Extract the [x, y] coordinate from the center of the cell holding the provided text.  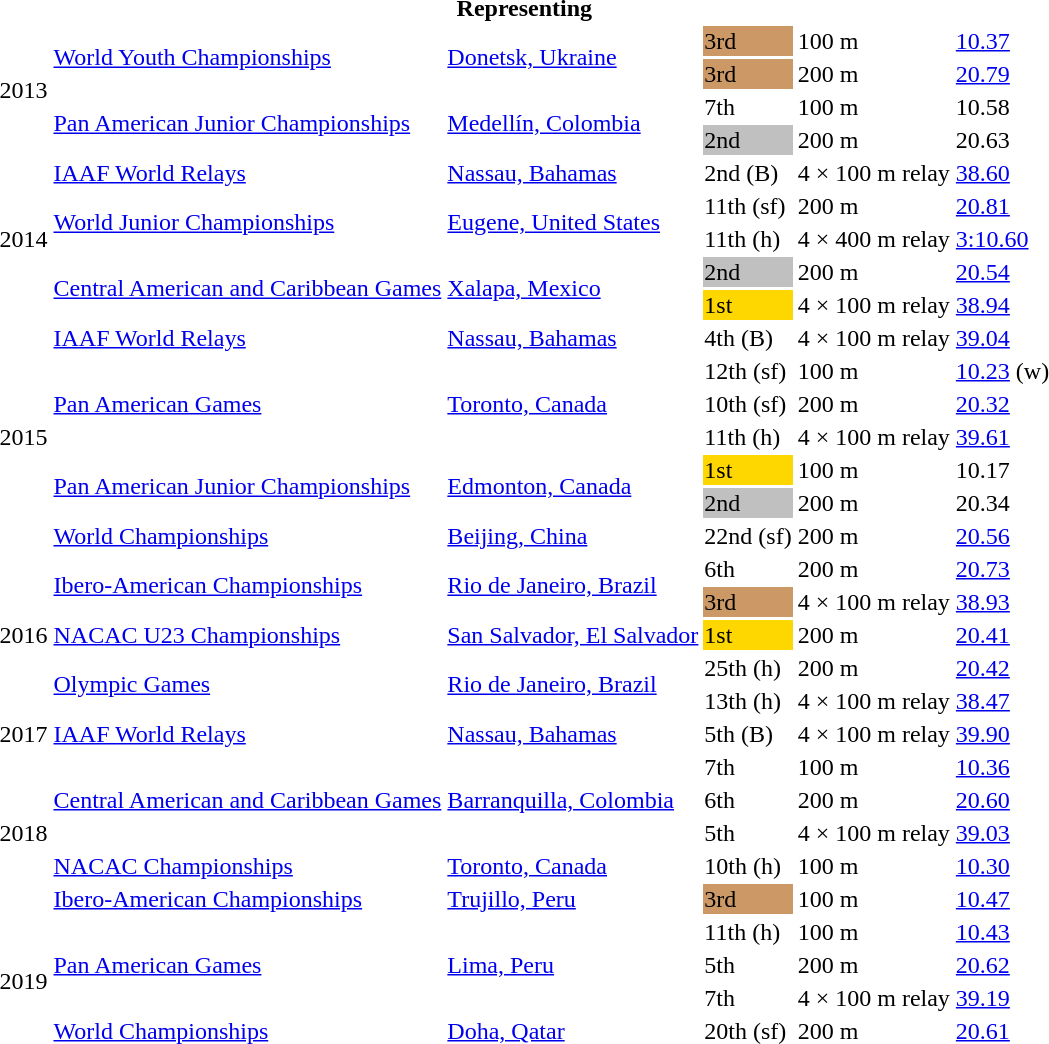
NACAC Championships [248, 866]
World Youth Championships [248, 58]
Xalapa, Mexico [573, 288]
Olympic Games [248, 684]
Edmonton, Canada [573, 486]
4th (B) [748, 338]
Trujillo, Peru [573, 899]
NACAC U23 Championships [248, 635]
11th (sf) [748, 206]
Eugene, United States [573, 222]
World Championships [248, 536]
Medellín, Colombia [573, 124]
4 × 400 m relay [874, 239]
10th (h) [748, 866]
13th (h) [748, 701]
Barranquilla, Colombia [573, 800]
San Salvador, El Salvador [573, 635]
12th (sf) [748, 371]
5th (B) [748, 734]
Donetsk, Ukraine [573, 58]
Beijing, China [573, 536]
Lima, Peru [573, 965]
22nd (sf) [748, 536]
2nd (B) [748, 173]
25th (h) [748, 668]
10th (sf) [748, 404]
World Junior Championships [248, 222]
